Provide the [x, y] coordinate of the cell's center where the given text is located.  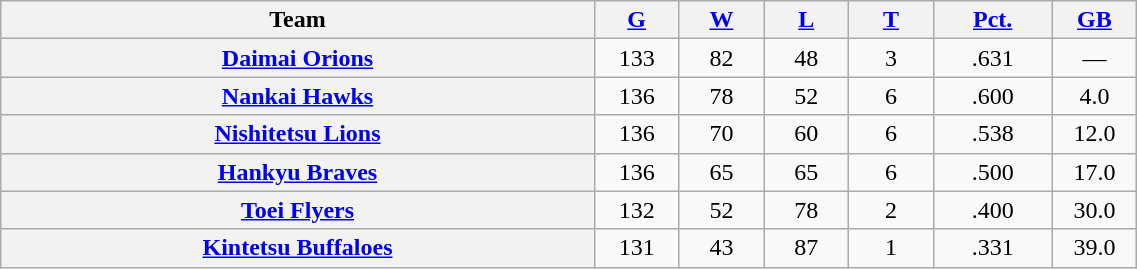
.500 [992, 172]
133 [636, 58]
Toei Flyers [298, 210]
17.0 [1094, 172]
Nishitetsu Lions [298, 134]
43 [722, 248]
60 [806, 134]
12.0 [1094, 134]
3 [892, 58]
Hankyu Braves [298, 172]
70 [722, 134]
— [1094, 58]
Daimai Orions [298, 58]
G [636, 20]
.400 [992, 210]
.538 [992, 134]
4.0 [1094, 96]
.631 [992, 58]
.600 [992, 96]
2 [892, 210]
39.0 [1094, 248]
30.0 [1094, 210]
132 [636, 210]
Nankai Hawks [298, 96]
.331 [992, 248]
Kintetsu Buffaloes [298, 248]
48 [806, 58]
1 [892, 248]
L [806, 20]
W [722, 20]
Team [298, 20]
T [892, 20]
82 [722, 58]
87 [806, 248]
131 [636, 248]
GB [1094, 20]
Pct. [992, 20]
